Capture the cell that displays the provided text and extract its (x, y) central coordinate. 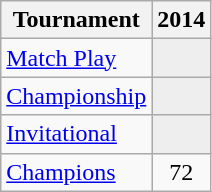
2014 (182, 20)
Championship (76, 96)
Champions (76, 172)
Tournament (76, 20)
Invitational (76, 134)
Match Play (76, 58)
72 (182, 172)
